Search for the cell housing the specified text and yield its [X, Y] center coordinate. 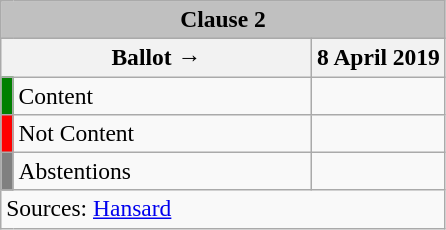
Not Content [162, 133]
8 April 2019 [379, 57]
Abstentions [162, 171]
Ballot → [156, 57]
Sources: Hansard [224, 209]
Clause 2 [224, 19]
Content [162, 95]
